Capture the cell that displays the provided text and extract its (x, y) central coordinate. 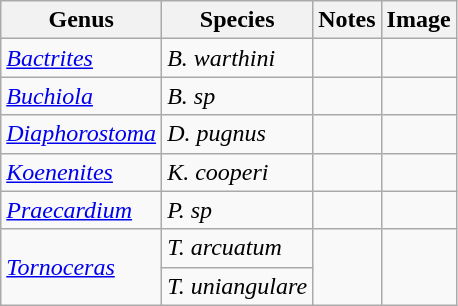
Notes (347, 20)
Koenenites (82, 172)
Tornoceras (82, 267)
D. pugnus (238, 134)
Buchiola (82, 96)
T. uniangulare (238, 286)
Bactrites (82, 58)
T. arcuatum (238, 248)
B. warthini (238, 58)
Praecardium (82, 210)
Species (238, 20)
B. sp (238, 96)
Image (418, 20)
Diaphorostoma (82, 134)
K. cooperi (238, 172)
P. sp (238, 210)
Genus (82, 20)
